Detect which cell encompasses the target text, then output its (X, Y) center coordinate. 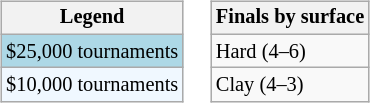
Hard (4–6) (290, 51)
$10,000 tournaments (92, 85)
Clay (4–3) (290, 85)
$25,000 tournaments (92, 51)
Legend (92, 18)
Finals by surface (290, 18)
